Scan for the cell matching the given text and deliver its (X, Y) coordinate at center. 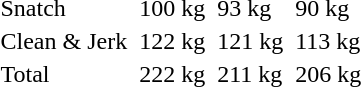
121 kg (250, 41)
122 kg (172, 41)
